Scan for the cell matching the given text and deliver its (X, Y) coordinate at center. 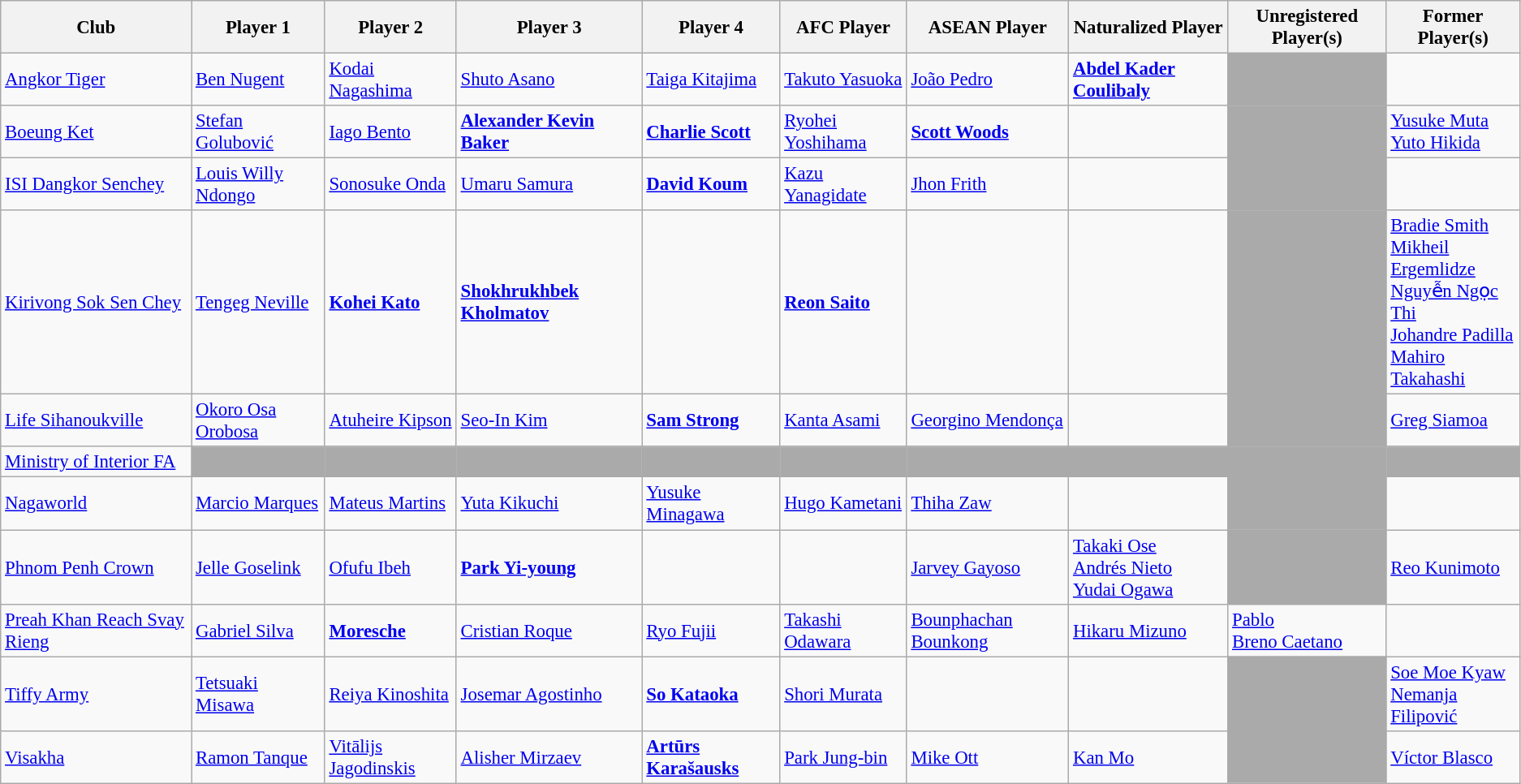
Club (96, 28)
Takashi Odawara (843, 630)
Gabriel Silva (258, 630)
Park Yi-young (549, 567)
Charlie Scott (711, 131)
Thiha Zaw (988, 503)
Umaru Samura (549, 185)
Jhon Frith (988, 185)
Reon Saito (843, 302)
Seo-In Kim (549, 420)
ISI Dangkor Senchey (96, 185)
Tiffy Army (96, 694)
Reiya Kinoshita (390, 694)
Life Sihanoukville (96, 420)
AFC Player (843, 28)
Jelle Goselink (258, 567)
Shokhrukhbek Kholmatov (549, 302)
Jarvey Gayoso (988, 567)
Ofufu Ibeh (390, 567)
Greg Siamoa (1453, 420)
Reo Kunimoto (1453, 567)
Bradie Smith Mikheil Ergemlidze Nguyễn Ngọc Thi Johandre Padilla Mahiro Takahashi (1453, 302)
Kazu Yanagidate (843, 185)
Pablo Breno Caetano (1307, 630)
David Koum (711, 185)
Player 1 (258, 28)
Georgino Mendonça (988, 420)
Soe Moe Kyaw Nemanja Filipović (1453, 694)
Takaki Ose Andrés Nieto Yudai Ogawa (1148, 567)
Atuheire Kipson (390, 420)
Kohei Kato (390, 302)
Preah Khan Reach Svay Rieng (96, 630)
Unregistered Player(s) (1307, 28)
Kanta Asami (843, 420)
Bounphachan Bounkong (988, 630)
Shuto Asano (549, 80)
Sam Strong (711, 420)
Ben Nugent (258, 80)
Ministry of Interior FA (96, 462)
Visakha (96, 756)
Ryohei Yoshihama (843, 131)
Takuto Yasuoka (843, 80)
Okoro Osa Orobosa (258, 420)
Player 2 (390, 28)
Shori Murata (843, 694)
Phnom Penh Crown (96, 567)
Artūrs Karašausks (711, 756)
Sonosuke Onda (390, 185)
Scott Woods (988, 131)
Player 3 (549, 28)
Josemar Agostinho (549, 694)
Tengeg Neville (258, 302)
Stefan Golubović (258, 131)
Yusuke Minagawa (711, 503)
Mateus Martins (390, 503)
Alisher Mirzaev (549, 756)
Alexander Kevin Baker (549, 131)
Player 4 (711, 28)
Ryo Fujii (711, 630)
Mike Ott (988, 756)
Moresche (390, 630)
Kodai Nagashima (390, 80)
Vitālijs Jagodinskis (390, 756)
Hikaru Mizuno (1148, 630)
Cristian Roque (549, 630)
Boeung Ket (96, 131)
Víctor Blasco (1453, 756)
Abdel Kader Coulibaly (1148, 80)
Marcio Marques (258, 503)
Nagaworld (96, 503)
Taiga Kitajima (711, 80)
ASEAN Player (988, 28)
Yuta Kikuchi (549, 503)
Iago Bento (390, 131)
João Pedro (988, 80)
Kirivong Sok Sen Chey (96, 302)
Louis Willy Ndongo (258, 185)
Park Jung-bin (843, 756)
Yusuke Muta Yuto Hikida (1453, 131)
Naturalized Player (1148, 28)
Ramon Tanque (258, 756)
So Kataoka (711, 694)
Hugo Kametani (843, 503)
Former Player(s) (1453, 28)
Angkor Tiger (96, 80)
Tetsuaki Misawa (258, 694)
Kan Mo (1148, 756)
